Pinpoint the cell where the given text exists, returning its (x, y) midpoint coordinate. 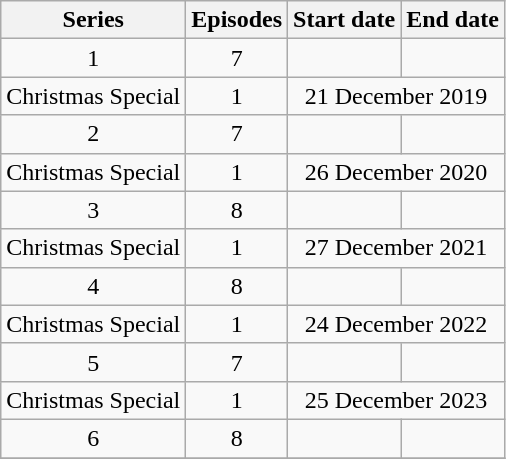
Episodes (237, 20)
4 (94, 286)
5 (94, 362)
24 December 2022 (396, 324)
Series (94, 20)
26 December 2020 (396, 172)
27 December 2021 (396, 248)
6 (94, 438)
21 December 2019 (396, 96)
2 (94, 134)
25 December 2023 (396, 400)
End date (453, 20)
Start date (344, 20)
3 (94, 210)
